Provide the (X, Y) coordinate of the cell's center where the given text is located.  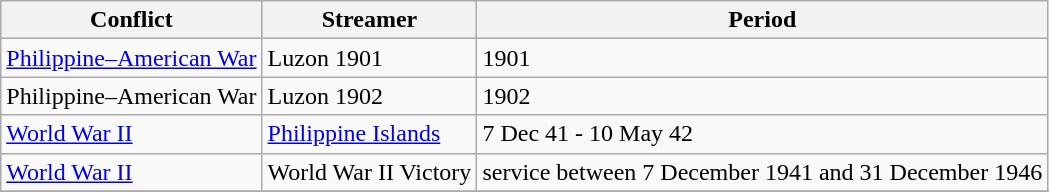
Period (762, 20)
Luzon 1901 (370, 58)
1902 (762, 96)
service between 7 December 1941 and 31 December 1946 (762, 172)
Streamer (370, 20)
Philippine Islands (370, 134)
World War II Victory (370, 172)
7 Dec 41 - 10 May 42 (762, 134)
1901 (762, 58)
Luzon 1902 (370, 96)
Conflict (132, 20)
